Locate the cell with the specified text and output its (x, y) center coordinate. 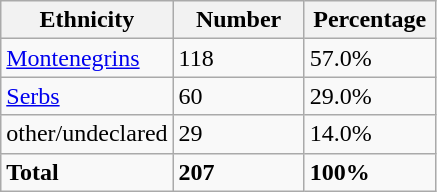
14.0% (370, 134)
Serbs (87, 96)
118 (238, 58)
Ethnicity (87, 20)
Total (87, 172)
Percentage (370, 20)
100% (370, 172)
57.0% (370, 58)
Montenegrins (87, 58)
Number (238, 20)
29 (238, 134)
207 (238, 172)
60 (238, 96)
other/undeclared (87, 134)
29.0% (370, 96)
